For the text-containing cell, return its midpoint in [x, y] coordinate format. 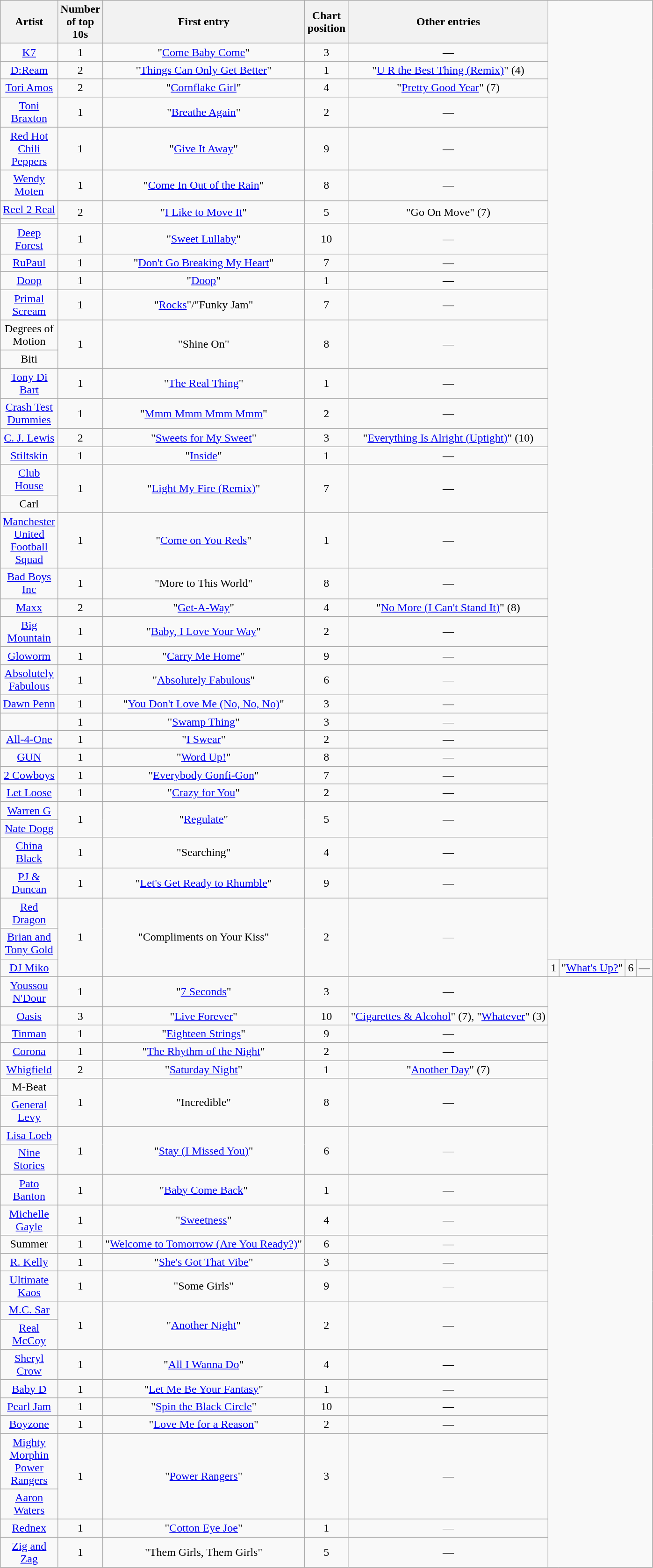
"Power Rangers" [204, 1476]
RuPaul [29, 263]
"Let Me Be Your Fantasy" [204, 1389]
"Welcome to Tomorrow (Are You Ready?)" [204, 1244]
"Mmm Mmm Mmm Mmm" [204, 414]
Real McCoy [29, 1334]
"Cotton Eye Joe" [204, 1528]
Absolutely Fabulous [29, 679]
"Live Forever" [204, 1016]
"She's Got That Vibe" [204, 1262]
"The Rhythm of the Night" [204, 1051]
"Incredible" [204, 1103]
Pearl Jam [29, 1406]
DJ Miko [29, 968]
"Give It Away" [204, 149]
"Doop" [204, 280]
All-4-One [29, 740]
Tony Di Bart [29, 383]
Oasis [29, 1016]
"Rocks"/"Funky Jam" [204, 305]
Artist [29, 22]
K7 [29, 52]
"Breathe Again" [204, 112]
"Another Day" (7) [448, 1069]
GUN [29, 757]
Toni Braxton [29, 112]
Other entries [448, 22]
Summer [29, 1244]
Red Dragon [29, 913]
"You Don't Love Me (No, No, No)" [204, 704]
"Come In Out of the Rain" [204, 185]
"Another Night" [204, 1325]
Primal Scream [29, 305]
"Saturday Night" [204, 1069]
"Eighteen Strings" [204, 1033]
PJ & Duncan [29, 883]
Red Hot Chili Peppers [29, 149]
Deep Forest [29, 238]
"Things Can Only Get Better" [204, 70]
"Stay (I Missed You)" [204, 1150]
Big Mountain [29, 632]
Number of top 10s [80, 22]
"Everything Is Alright (Uptight)" (10) [448, 438]
"Crazy for You" [204, 793]
Corona [29, 1051]
"I Swear" [204, 740]
"Them Girls, Them Girls" [204, 1552]
"Love Me for a Reason" [204, 1424]
Maxx [29, 607]
Crash Test Dummies [29, 414]
"Sweet Lullaby" [204, 238]
Zig and Zag [29, 1552]
Youssou N'Dour [29, 991]
"Some Girls" [204, 1286]
Michelle Gayle [29, 1220]
"What's Up?" [592, 968]
"Carry Me Home" [204, 656]
"All I Wanna Do" [204, 1364]
"Swamp Thing" [204, 722]
Manchester United Football Squad [29, 540]
"Go On Move" (7) [448, 212]
"Cigarettes & Alcohol" (7), "Whatever" (3) [448, 1016]
"Sweetness" [204, 1220]
"Everybody Gonfi-Gon" [204, 775]
"I Like to Move It" [204, 212]
Carl [29, 504]
"Compliments on Your Kiss" [204, 937]
Nate Dogg [29, 828]
Dawn Penn [29, 704]
General Levy [29, 1111]
Boyzone [29, 1424]
"Let's Get Ready to Rhumble" [204, 883]
"Baby Come Back" [204, 1190]
Warren G [29, 811]
"U R the Best Thing (Remix)" (4) [448, 70]
First entry [204, 22]
Rednex [29, 1528]
"More to This World" [204, 583]
Wendy Moten [29, 185]
C. J. Lewis [29, 438]
"Regulate" [204, 820]
Pato Banton [29, 1190]
"Light My Fire (Remix)" [204, 489]
Chart position [327, 22]
R. Kelly [29, 1262]
"Inside" [204, 456]
Biti [29, 359]
Stiltskin [29, 456]
D:Ream [29, 70]
Tinman [29, 1033]
"Come Baby Come" [204, 52]
2 Cowboys [29, 775]
Club House [29, 479]
Lisa Loeb [29, 1135]
"Pretty Good Year" (7) [448, 88]
Tori Amos [29, 88]
"The Real Thing" [204, 383]
"Shine On" [204, 344]
"No More (I Can't Stand It)" (8) [448, 607]
"Word Up!" [204, 757]
M.C. Sar [29, 1310]
Baby D [29, 1389]
"Absolutely Fabulous" [204, 679]
Bad Boys Inc [29, 583]
"Sweets for My Sweet" [204, 438]
"Searching" [204, 852]
Aaron Waters [29, 1504]
"Baby, I Love Your Way" [204, 632]
Ultimate Kaos [29, 1286]
Gloworm [29, 656]
"Spin the Black Circle" [204, 1406]
"Don't Go Breaking My Heart" [204, 263]
Let Loose [29, 793]
China Black [29, 852]
"Come on You Reds" [204, 540]
Degrees of Motion [29, 335]
"Get-A-Way" [204, 607]
Brian and Tony Gold [29, 944]
"7 Seconds" [204, 991]
Sheryl Crow [29, 1364]
Reel 2 Real [29, 209]
M-Beat [29, 1087]
Nine Stories [29, 1160]
Mighty Morphin Power Rangers [29, 1461]
Doop [29, 280]
"Cornflake Girl" [204, 88]
Whigfield [29, 1069]
